Return [X, Y] of the center of cell containing provided text 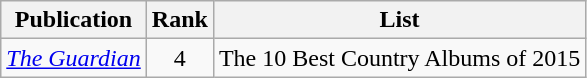
The Guardian [74, 58]
The 10 Best Country Albums of 2015 [399, 58]
Rank [180, 20]
4 [180, 58]
List [399, 20]
Publication [74, 20]
